Extract the [x, y] coordinate from the center of the cell holding the provided text.  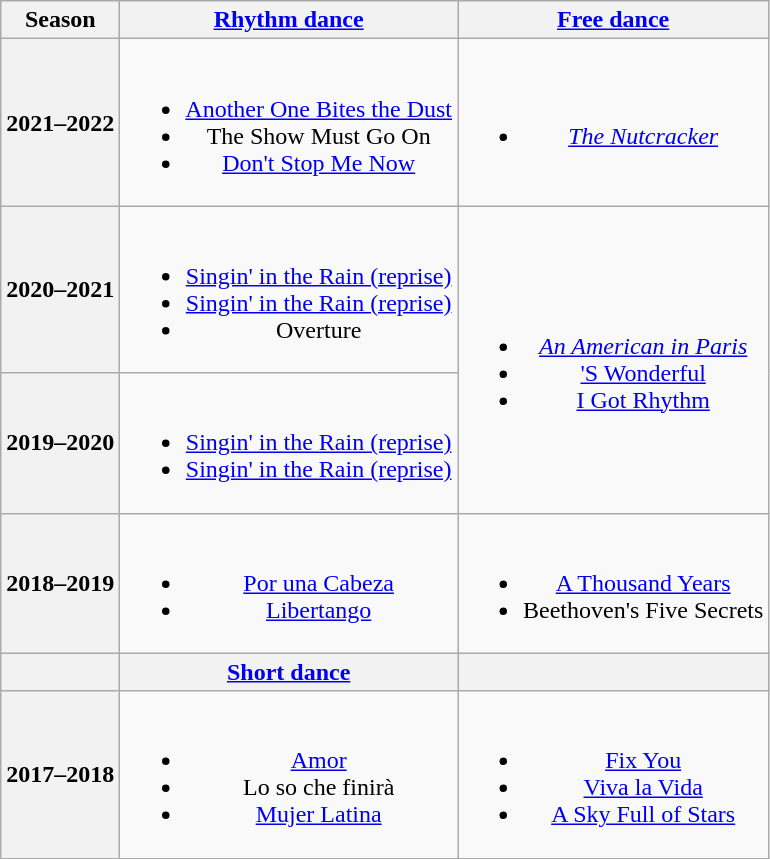
An American in Paris'S WonderfulI Got Rhythm [614, 360]
Season [60, 20]
Free dance [614, 20]
2019–2020 [60, 443]
2017–2018 [60, 774]
Por una Cabeza Libertango [289, 583]
Fix YouViva la VidaA Sky Full of Stars [614, 774]
2021–2022 [60, 122]
2020–2021 [60, 290]
Singin' in the Rain (reprise)Singin' in the Rain (reprise)Overture [289, 290]
Rhythm dance [289, 20]
A Thousand YearsBeethoven's Five Secrets [614, 583]
Singin' in the Rain (reprise) Singin' in the Rain (reprise) [289, 443]
Short dance [289, 672]
Another One Bites the Dust The Show Must Go On Don't Stop Me Now [289, 122]
Amor Lo so che finirà Mujer Latina [289, 774]
The Nutcracker [614, 122]
2018–2019 [60, 583]
